Provide the (x, y) coordinate of the cell's center where the given text is located.  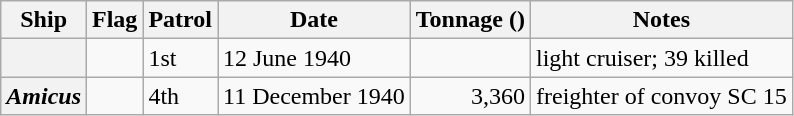
Amicus (44, 96)
3,360 (470, 96)
light cruiser; 39 killed (661, 58)
Tonnage () (470, 20)
12 June 1940 (314, 58)
Flag (115, 20)
Date (314, 20)
11 December 1940 (314, 96)
freighter of convoy SC 15 (661, 96)
Ship (44, 20)
1st (180, 58)
Patrol (180, 20)
Notes (661, 20)
4th (180, 96)
